Search for the cell housing the specified text and yield its (X, Y) center coordinate. 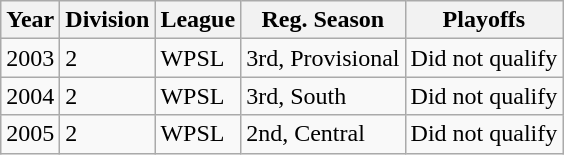
League (198, 20)
2004 (30, 96)
2nd, Central (323, 134)
Year (30, 20)
Reg. Season (323, 20)
Playoffs (484, 20)
Division (108, 20)
2005 (30, 134)
3rd, South (323, 96)
2003 (30, 58)
3rd, Provisional (323, 58)
